Determine the (X, Y) coordinate at the center of the cell enclosing the given text.  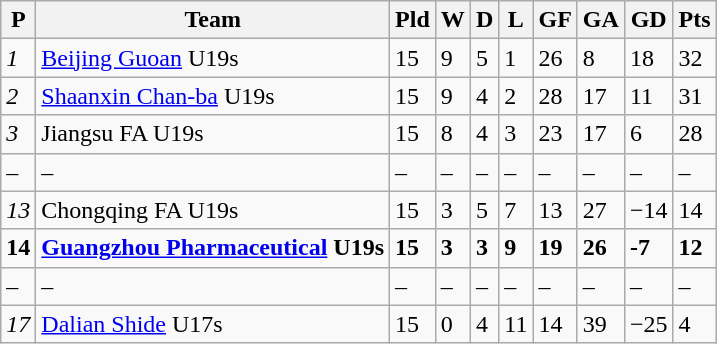
6 (648, 134)
-7 (648, 248)
Dalian Shide U17s (213, 324)
39 (600, 324)
GA (600, 20)
32 (694, 58)
7 (516, 210)
L (516, 20)
Guangzhou Pharmaceutical U19s (213, 248)
18 (648, 58)
W (452, 20)
P (18, 20)
12 (694, 248)
Shaanxin Chan-ba U19s (213, 96)
23 (555, 134)
Chongqing FA U19s (213, 210)
0 (452, 324)
Team (213, 20)
Pts (694, 20)
31 (694, 96)
GD (648, 20)
Beijing Guoan U19s (213, 58)
−14 (648, 210)
27 (600, 210)
Jiangsu FA U19s (213, 134)
Pld (413, 20)
GF (555, 20)
−25 (648, 324)
D (484, 20)
19 (555, 248)
